Search for the cell housing the specified text and yield its [X, Y] center coordinate. 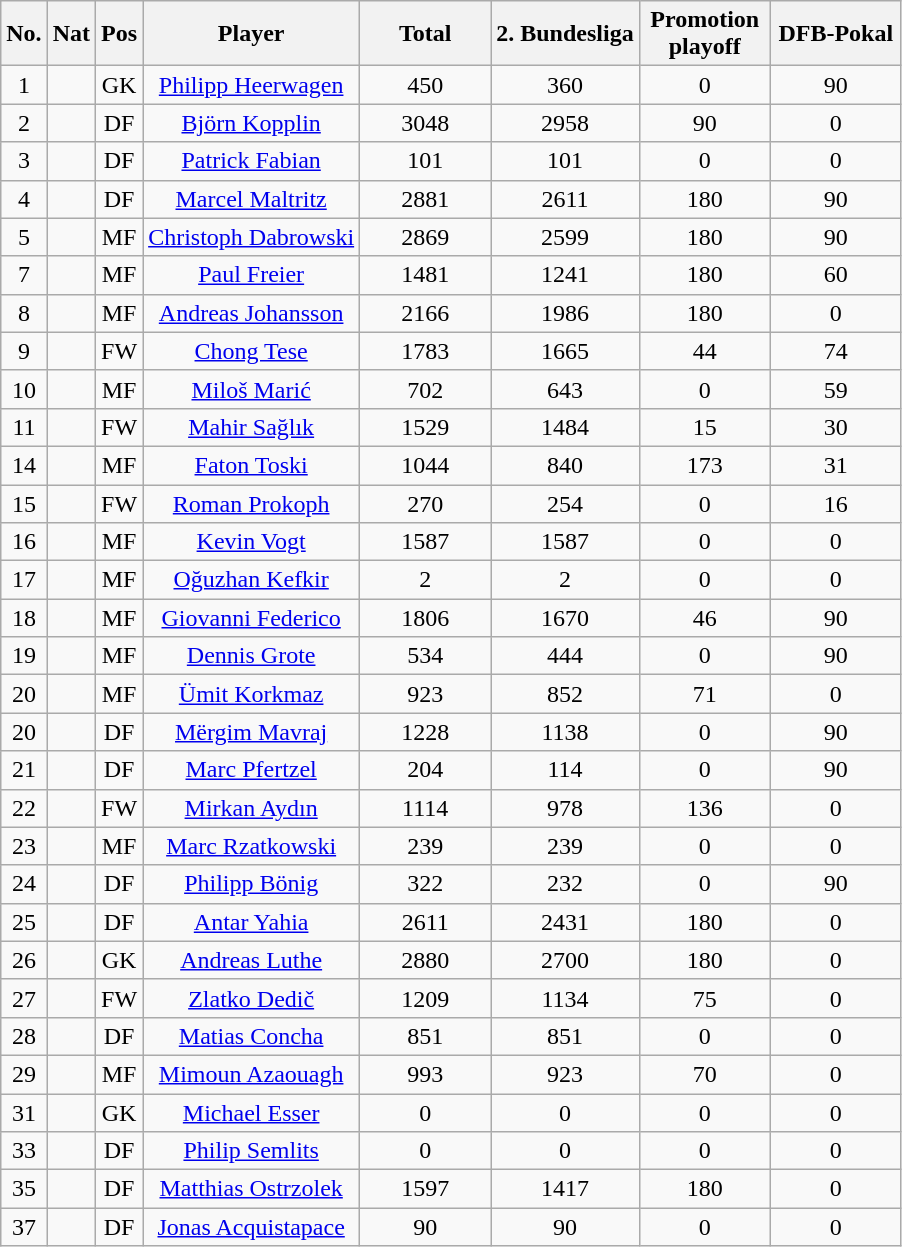
25 [24, 922]
2700 [565, 960]
1417 [565, 1189]
1484 [565, 427]
7 [24, 275]
29 [24, 1074]
1138 [565, 732]
Zlatko Dedič [252, 998]
No. [24, 34]
Marc Pfertzel [252, 770]
Promotion playoff [704, 34]
1670 [565, 618]
Christoph Dabrowski [252, 237]
Philipp Heerwagen [252, 85]
19 [24, 656]
Pos [120, 34]
4 [24, 199]
3048 [426, 123]
Andreas Luthe [252, 960]
Dennis Grote [252, 656]
Antar Yahia [252, 922]
993 [426, 1074]
270 [426, 503]
Total [426, 34]
Patrick Fabian [252, 161]
2880 [426, 960]
1114 [426, 808]
1481 [426, 275]
Faton Toski [252, 465]
Andreas Johansson [252, 313]
1665 [565, 351]
27 [24, 998]
Ümit Korkmaz [252, 694]
1806 [426, 618]
Mahir Sağlık [252, 427]
Philipp Bönig [252, 884]
Kevin Vogt [252, 542]
Björn Kopplin [252, 123]
702 [426, 389]
21 [24, 770]
643 [565, 389]
852 [565, 694]
322 [426, 884]
1529 [426, 427]
22 [24, 808]
24 [24, 884]
204 [426, 770]
2869 [426, 237]
534 [426, 656]
Roman Prokoph [252, 503]
Mimoun Azaouagh [252, 1074]
1228 [426, 732]
114 [565, 770]
18 [24, 618]
Mirkan Aydın [252, 808]
5 [24, 237]
173 [704, 465]
44 [704, 351]
2166 [426, 313]
23 [24, 846]
Chong Tese [252, 351]
33 [24, 1151]
2881 [426, 199]
60 [836, 275]
2958 [565, 123]
360 [565, 85]
Philip Semlits [252, 1151]
Marc Rzatkowski [252, 846]
3 [24, 161]
2431 [565, 922]
2599 [565, 237]
17 [24, 580]
Matias Concha [252, 1036]
1986 [565, 313]
74 [836, 351]
1241 [565, 275]
1783 [426, 351]
1 [24, 85]
11 [24, 427]
254 [565, 503]
35 [24, 1189]
Oğuzhan Kefkir [252, 580]
28 [24, 1036]
232 [565, 884]
Player [252, 34]
978 [565, 808]
1597 [426, 1189]
1209 [426, 998]
26 [24, 960]
Marcel Maltritz [252, 199]
450 [426, 85]
136 [704, 808]
Matthias Ostrzolek [252, 1189]
2. Bundesliga [565, 34]
Nat [71, 34]
1044 [426, 465]
Paul Freier [252, 275]
840 [565, 465]
71 [704, 694]
Jonas Acquistapace [252, 1227]
30 [836, 427]
37 [24, 1227]
444 [565, 656]
46 [704, 618]
Mërgim Mavraj [252, 732]
14 [24, 465]
10 [24, 389]
Giovanni Federico [252, 618]
9 [24, 351]
59 [836, 389]
DFB-Pokal [836, 34]
70 [704, 1074]
8 [24, 313]
75 [704, 998]
1134 [565, 998]
Miloš Marić [252, 389]
Michael Esser [252, 1113]
